From the cell containing the given text, extract its center point as (x, y) coordinate. 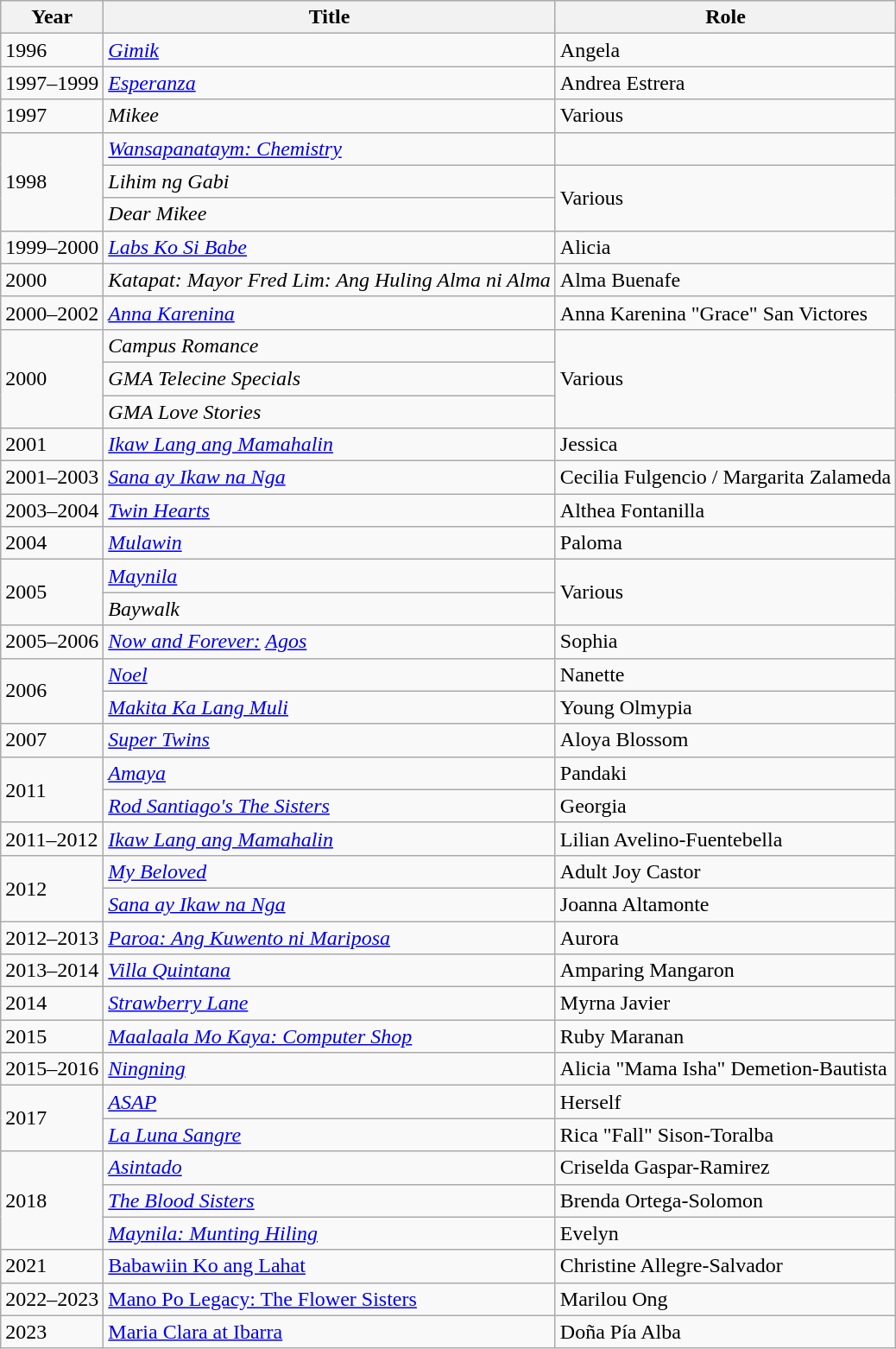
Evelyn (725, 1233)
Adult Joy Castor (725, 871)
Anna Karenina (330, 313)
My Beloved (330, 871)
2005–2006 (52, 642)
Alicia (725, 247)
Babawiin Ko ang Lahat (330, 1266)
1998 (52, 181)
2000–2002 (52, 313)
Aurora (725, 937)
Now and Forever: Agos (330, 642)
2001–2003 (52, 478)
Pandaki (725, 773)
Aloya Blossom (725, 740)
Ruby Maranan (725, 1036)
1997–1999 (52, 83)
Ningning (330, 1069)
Makita Ka Lang Muli (330, 707)
2004 (52, 543)
Criselda Gaspar-Ramirez (725, 1168)
1997 (52, 116)
Brenda Ortega-Solomon (725, 1200)
2022–2023 (52, 1299)
1996 (52, 50)
Wansapanataym: Chemistry (330, 149)
Anna Karenina "Grace" San Victores (725, 313)
2012–2013 (52, 937)
2011–2012 (52, 839)
Christine Allegre-Salvador (725, 1266)
Mano Po Legacy: The Flower Sisters (330, 1299)
Cecilia Fulgencio / Margarita Zalameda (725, 478)
Campus Romance (330, 345)
Maynila (330, 576)
Myrna Javier (725, 1004)
2015–2016 (52, 1069)
Herself (725, 1102)
2021 (52, 1266)
2017 (52, 1118)
Role (725, 17)
Gimik (330, 50)
Lilian Avelino-Fuentebella (725, 839)
La Luna Sangre (330, 1135)
Rica "Fall" Sison-Toralba (725, 1135)
The Blood Sisters (330, 1200)
GMA Love Stories (330, 412)
Mikee (330, 116)
Marilou Ong (725, 1299)
Dear Mikee (330, 214)
Year (52, 17)
Jessica (725, 445)
Twin Hearts (330, 510)
Title (330, 17)
Maalaala Mo Kaya: Computer Shop (330, 1036)
Mulawin (330, 543)
2005 (52, 592)
ASAP (330, 1102)
Villa Quintana (330, 971)
Alicia "Mama Isha" Demetion-Bautista (725, 1069)
Super Twins (330, 740)
2011 (52, 789)
Labs Ko Si Babe (330, 247)
2013–2014 (52, 971)
Asintado (330, 1168)
2018 (52, 1200)
Maria Clara at Ibarra (330, 1332)
2012 (52, 888)
Joanna Altamonte (725, 904)
2003–2004 (52, 510)
Alma Buenafe (725, 280)
Lihim ng Gabi (330, 181)
Katapat: Mayor Fred Lim: Ang Huling Alma ni Alma (330, 280)
2006 (52, 691)
Rod Santiago's The Sisters (330, 806)
Young Olmypia (725, 707)
Andrea Estrera (725, 83)
Althea Fontanilla (725, 510)
Amaya (330, 773)
GMA Telecine Specials (330, 378)
2007 (52, 740)
Sophia (725, 642)
Strawberry Lane (330, 1004)
Doña Pía Alba (725, 1332)
2001 (52, 445)
Paroa: Ang Kuwento ni Mariposa (330, 937)
Paloma (725, 543)
1999–2000 (52, 247)
Amparing Mangaron (725, 971)
Angela (725, 50)
Nanette (725, 674)
Baywalk (330, 609)
2015 (52, 1036)
Noel (330, 674)
2023 (52, 1332)
Maynila: Munting Hiling (330, 1233)
Esperanza (330, 83)
2014 (52, 1004)
Georgia (725, 806)
